From the cell containing the given text, extract its center point as (x, y) coordinate. 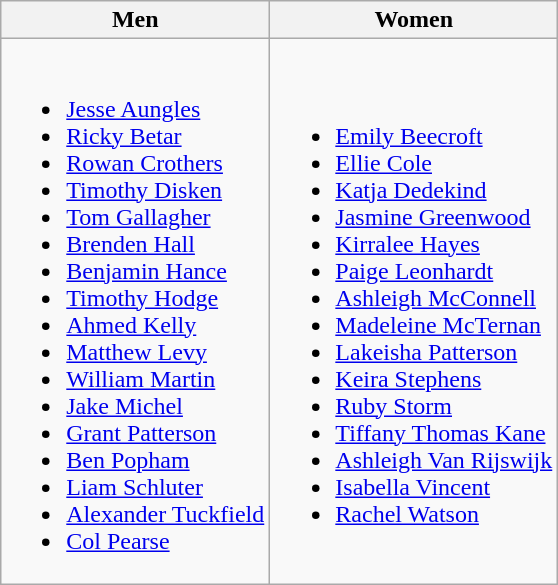
Men (136, 20)
Women (414, 20)
